Return the (X, Y) coordinate for the center point of the cell that contains the specified text.  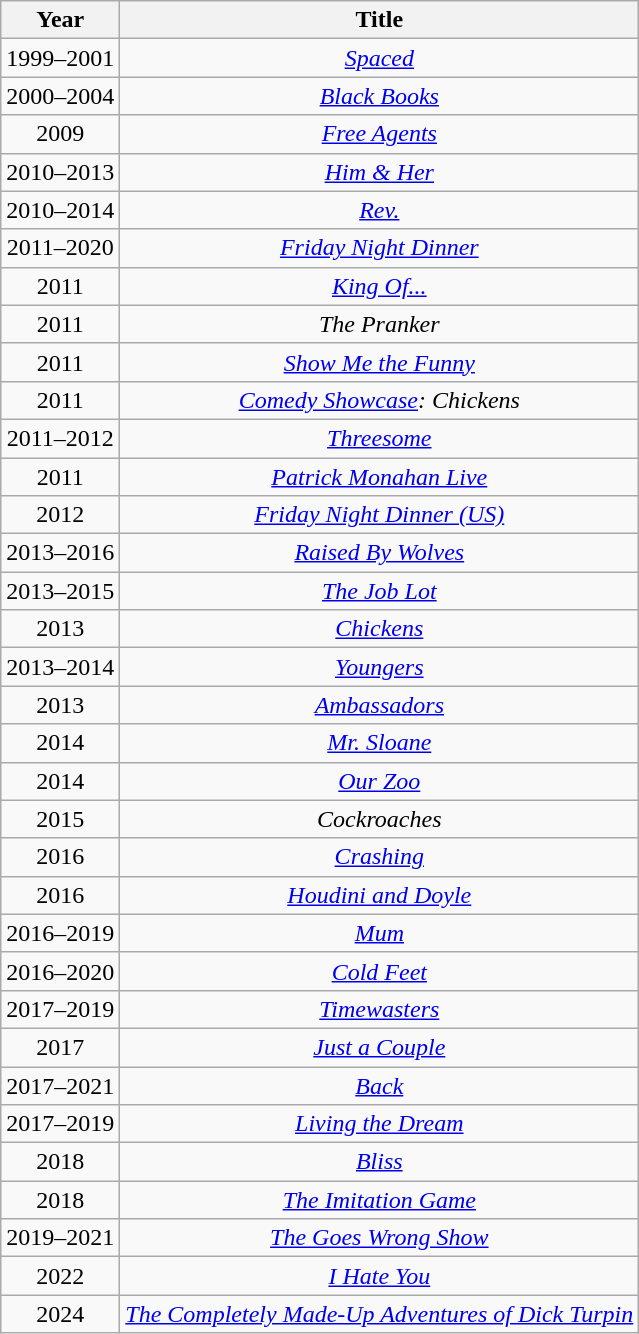
2017 (60, 1047)
Timewasters (380, 1009)
Black Books (380, 96)
2013–2016 (60, 553)
Houdini and Doyle (380, 895)
Raised By Wolves (380, 553)
2016–2019 (60, 933)
2012 (60, 515)
Chickens (380, 629)
Living the Dream (380, 1124)
Title (380, 20)
I Hate You (380, 1276)
2011–2020 (60, 248)
Back (380, 1085)
2009 (60, 134)
The Goes Wrong Show (380, 1238)
2013–2014 (60, 667)
Ambassadors (380, 705)
Spaced (380, 58)
Cold Feet (380, 971)
Cockroaches (380, 819)
King Of... (380, 286)
The Imitation Game (380, 1200)
2015 (60, 819)
The Completely Made-Up Adventures of Dick Turpin (380, 1314)
Show Me the Funny (380, 362)
Patrick Monahan Live (380, 477)
Mr. Sloane (380, 743)
2017–2021 (60, 1085)
Just a Couple (380, 1047)
The Pranker (380, 324)
Him & Her (380, 172)
2024 (60, 1314)
2013–2015 (60, 591)
2022 (60, 1276)
2016–2020 (60, 971)
The Job Lot (380, 591)
2010–2014 (60, 210)
Year (60, 20)
Friday Night Dinner (US) (380, 515)
Bliss (380, 1162)
1999–2001 (60, 58)
Rev. (380, 210)
Our Zoo (380, 781)
2019–2021 (60, 1238)
Threesome (380, 438)
2010–2013 (60, 172)
2000–2004 (60, 96)
Comedy Showcase: Chickens (380, 400)
Youngers (380, 667)
Crashing (380, 857)
Free Agents (380, 134)
Mum (380, 933)
2011–2012 (60, 438)
Friday Night Dinner (380, 248)
